Extract the [x, y] coordinate from the center of the cell holding the provided text.  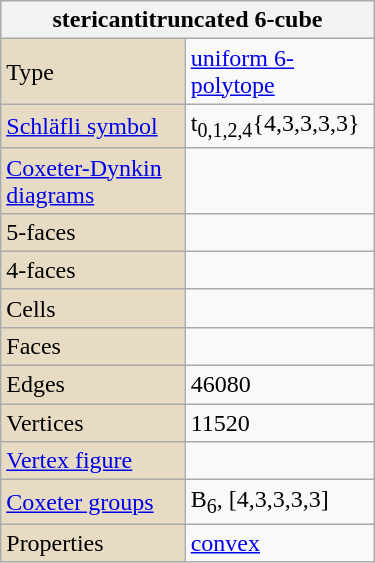
Type [93, 72]
stericantitruncated 6-cube [188, 20]
Cells [93, 308]
Vertices [93, 423]
Coxeter groups [93, 502]
11520 [280, 423]
convex [280, 543]
Edges [93, 385]
46080 [280, 385]
uniform 6-polytope [280, 72]
Properties [93, 543]
5-faces [93, 232]
Coxeter-Dynkin diagrams [93, 180]
4-faces [93, 270]
Vertex figure [93, 461]
Schläfli symbol [93, 126]
Faces [93, 346]
t0,1,2,4{4,3,3,3,3} [280, 126]
B6, [4,3,3,3,3] [280, 502]
